Extract the (X, Y) coordinate from the center of the cell holding the provided text.  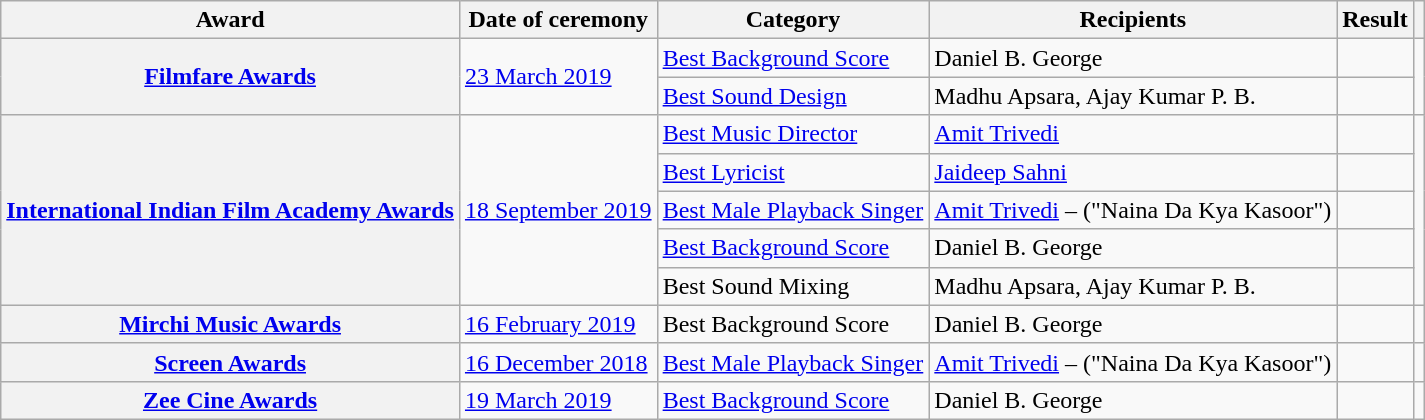
Screen Awards (230, 362)
Best Music Director (793, 134)
Mirchi Music Awards (230, 324)
16 February 2019 (558, 324)
Best Sound Design (793, 96)
Date of ceremony (558, 20)
Amit Trivedi (1133, 134)
Category (793, 20)
Zee Cine Awards (230, 400)
19 March 2019 (558, 400)
Recipients (1133, 20)
Award (230, 20)
16 December 2018 (558, 362)
Jaideep Sahni (1133, 172)
Filmfare Awards (230, 77)
Best Lyricist (793, 172)
Result (1375, 20)
23 March 2019 (558, 77)
Best Sound Mixing (793, 286)
18 September 2019 (558, 210)
International Indian Film Academy Awards (230, 210)
